Return (x, y) of the center of cell containing provided text 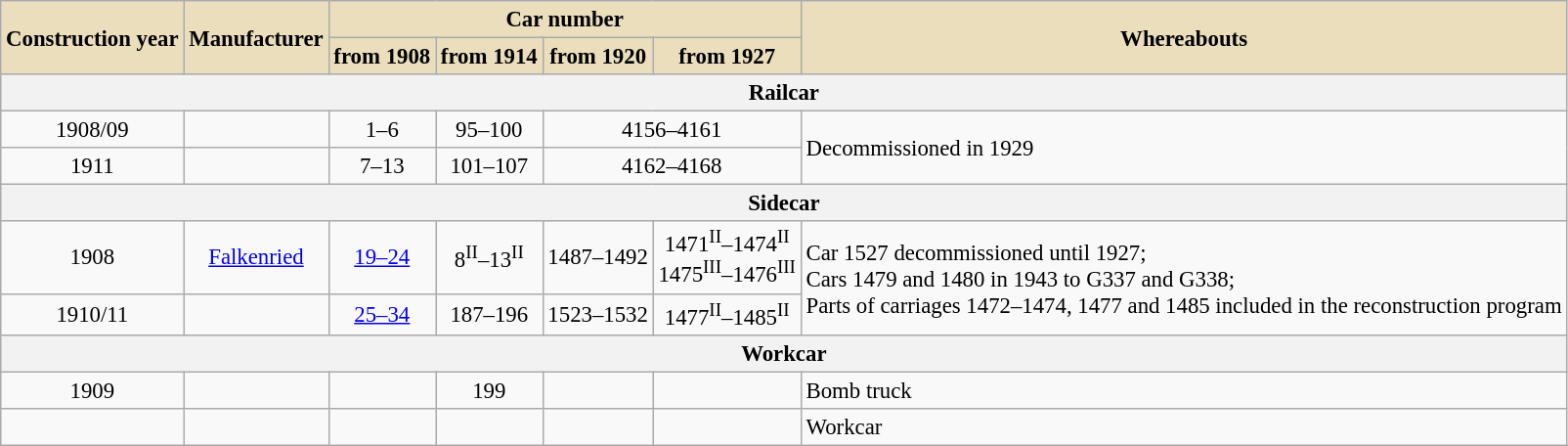
Decommissioned in 1929 (1184, 149)
1909 (92, 390)
Falkenried (256, 257)
from 1908 (382, 57)
Whereabouts (1184, 37)
19–24 (382, 257)
Bomb truck (1184, 390)
1487–1492 (598, 257)
8II–13II (490, 257)
1523–1532 (598, 314)
101–107 (490, 166)
1908/09 (92, 130)
4162–4168 (672, 166)
from 1920 (598, 57)
95–100 (490, 130)
Railcar (784, 93)
Manufacturer (256, 37)
7–13 (382, 166)
1911 (92, 166)
1–6 (382, 130)
1477II–1485II (727, 314)
1910/11 (92, 314)
1471II–1474II1475III–1476III (727, 257)
Sidecar (784, 203)
1908 (92, 257)
25–34 (382, 314)
4156–4161 (672, 130)
from 1914 (490, 57)
Construction year (92, 37)
Car number (565, 20)
187–196 (490, 314)
199 (490, 390)
from 1927 (727, 57)
